Find where the given text appears and provide that cell's center as (x, y) coordinate. 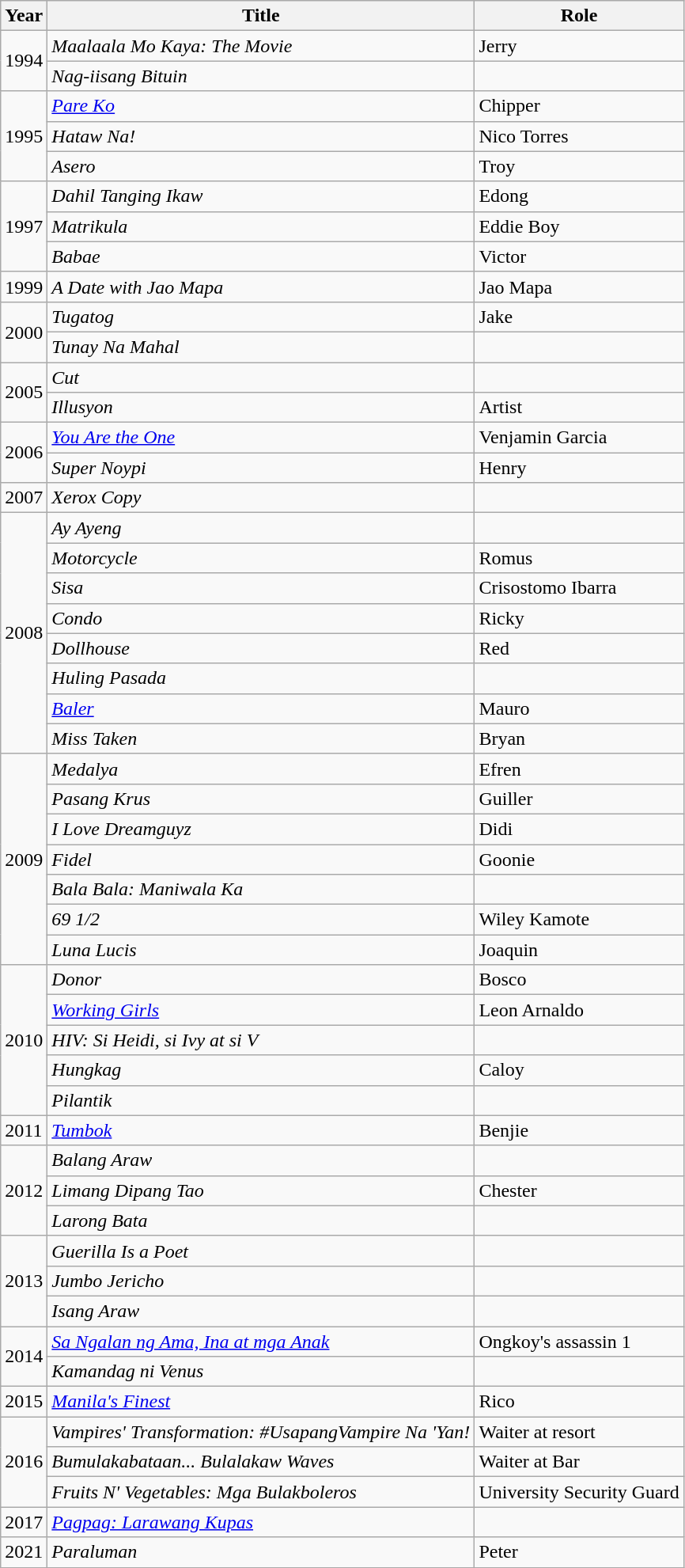
Sisa (261, 588)
Benjie (579, 1130)
Illusyon (261, 408)
Jerry (579, 46)
Edong (579, 196)
Fidel (261, 859)
Matrikula (261, 226)
Motorcycle (261, 558)
Ricky (579, 618)
1995 (24, 136)
Tumbok (261, 1130)
Isang Araw (261, 1311)
Pasang Krus (261, 799)
Babae (261, 256)
Bryan (579, 738)
2008 (24, 633)
Manila's Finest (261, 1402)
2005 (24, 393)
Tugatog (261, 317)
1997 (24, 226)
Luna Lucis (261, 950)
Maalaala Mo Kaya: The Movie (261, 46)
2006 (24, 453)
Donor (261, 980)
Limang Dipang Tao (261, 1190)
Romus (579, 558)
Pare Ko (261, 106)
Title (261, 16)
Bumulakabataan... Bulalakaw Waves (261, 1462)
2011 (24, 1130)
Baler (261, 708)
Pilantik (261, 1100)
Joaquin (579, 950)
Victor (579, 256)
Pagpag: Larawang Kupas (261, 1522)
Miss Taken (261, 738)
Leon Arnaldo (579, 1010)
Ay Ayeng (261, 528)
Henry (579, 468)
Medalya (261, 769)
2007 (24, 498)
University Security Guard (579, 1492)
Guerilla Is a Poet (261, 1251)
2000 (24, 332)
Dahil Tanging Ikaw (261, 196)
Xerox Copy (261, 498)
Artist (579, 408)
Troy (579, 166)
Crisostomo Ibarra (579, 588)
HIV: Si Heidi, si Ivy at si V (261, 1040)
Nico Torres (579, 136)
Chipper (579, 106)
1994 (24, 61)
Jake (579, 317)
Larong Bata (261, 1221)
Nag-iisang Bituin (261, 76)
Kamandag ni Venus (261, 1372)
Ongkoy's assassin 1 (579, 1342)
Asero (261, 166)
2017 (24, 1522)
Waiter at Bar (579, 1462)
Year (24, 16)
Vampires' Transformation: #UsapangVampire Na 'Yan! (261, 1432)
Eddie Boy (579, 226)
2021 (24, 1552)
1999 (24, 287)
Didi (579, 829)
2013 (24, 1281)
Tunay Na Mahal (261, 347)
2014 (24, 1357)
Guiller (579, 799)
Super Noypi (261, 468)
Condo (261, 618)
Paraluman (261, 1552)
Huling Pasada (261, 678)
2015 (24, 1402)
I Love Dreamguyz (261, 829)
Jumbo Jericho (261, 1281)
Cut (261, 378)
Hataw Na! (261, 136)
You Are the One (261, 438)
Sa Ngalan ng Ama, Ina at mga Anak (261, 1342)
Jao Mapa (579, 287)
2010 (24, 1040)
Role (579, 16)
Peter (579, 1552)
Venjamin Garcia (579, 438)
Fruits N' Vegetables: Mga Bulakboleros (261, 1492)
2012 (24, 1190)
A Date with Jao Mapa (261, 287)
Balang Araw (261, 1160)
Wiley Kamote (579, 920)
Bosco (579, 980)
2016 (24, 1462)
Efren (579, 769)
Goonie (579, 859)
2009 (24, 859)
Chester (579, 1190)
Working Girls (261, 1010)
Rico (579, 1402)
Waiter at resort (579, 1432)
Dollhouse (261, 648)
Hungkag (261, 1070)
Bala Bala: Maniwala Ka (261, 890)
Caloy (579, 1070)
Mauro (579, 708)
Red (579, 648)
69 1/2 (261, 920)
